For the text-containing cell, return its midpoint in [x, y] coordinate format. 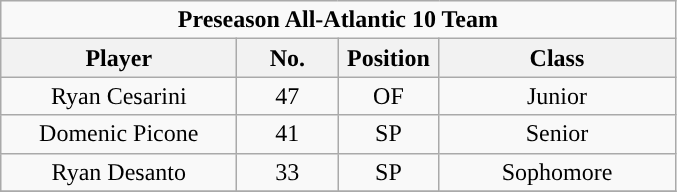
Class [557, 58]
47 [288, 96]
Ryan Desanto [119, 172]
Position [388, 58]
Sophomore [557, 172]
Ryan Cesarini [119, 96]
Domenic Picone [119, 134]
33 [288, 172]
41 [288, 134]
Preseason All-Atlantic 10 Team [338, 20]
OF [388, 96]
No. [288, 58]
Senior [557, 134]
Junior [557, 96]
Player [119, 58]
